Return the (X, Y) coordinate for the center point of the cell that contains the specified text.  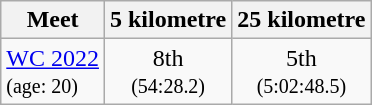
WC 2022(age: 20) (53, 72)
5th(5:02:48.5) (302, 72)
Meet (53, 20)
8th(54:28.2) (168, 72)
5 kilometre (168, 20)
25 kilometre (302, 20)
